From the cell containing the given text, extract its center point as [x, y] coordinate. 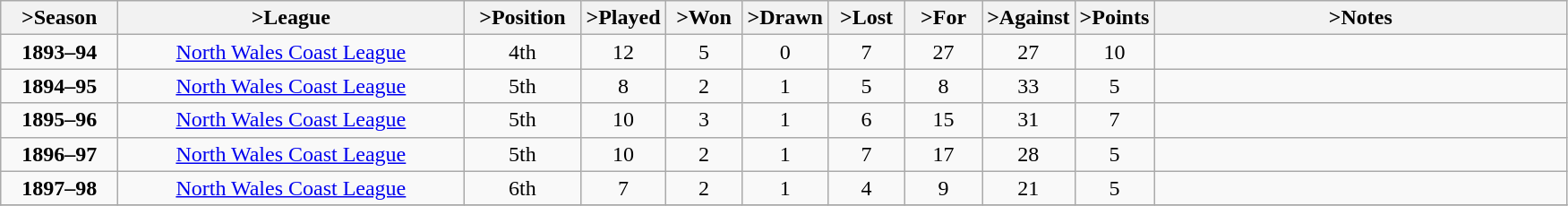
1893–94 [59, 52]
>Notes [1361, 18]
1894–95 [59, 86]
>Drawn [784, 18]
28 [1028, 154]
31 [1028, 120]
>League [291, 18]
0 [784, 52]
1896–97 [59, 154]
6 [866, 120]
>Against [1028, 18]
1895–96 [59, 120]
>Position [523, 18]
33 [1028, 86]
9 [944, 188]
1897–98 [59, 188]
6th [523, 188]
21 [1028, 188]
15 [944, 120]
>Played [623, 18]
>Points [1114, 18]
12 [623, 52]
17 [944, 154]
>Won [704, 18]
4th [523, 52]
>Season [59, 18]
>For [944, 18]
4 [866, 188]
3 [704, 120]
>Lost [866, 18]
